Scan for the cell matching the given text and deliver its (x, y) coordinate at center. 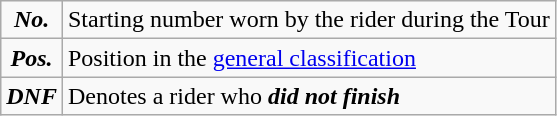
Starting number worn by the rider during the Tour (308, 20)
DNF (32, 96)
Pos. (32, 58)
No. (32, 20)
Denotes a rider who did not finish (308, 96)
Position in the general classification (308, 58)
